Extract the [X, Y] coordinate from the center of the cell holding the provided text.  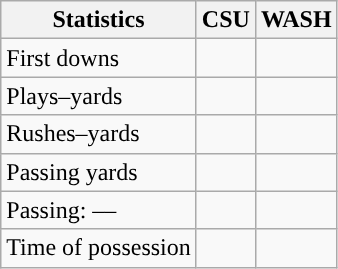
WASH [296, 20]
Time of possession [99, 248]
Rushes–yards [99, 134]
Passing: –– [99, 210]
Passing yards [99, 172]
Plays–yards [99, 96]
First downs [99, 58]
CSU [226, 20]
Statistics [99, 20]
